Detect which cell encompasses the target text, then output its [X, Y] center coordinate. 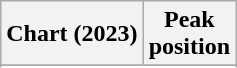
Chart (2023) [72, 34]
Peakposition [189, 34]
